Capture the cell that displays the provided text and extract its (x, y) central coordinate. 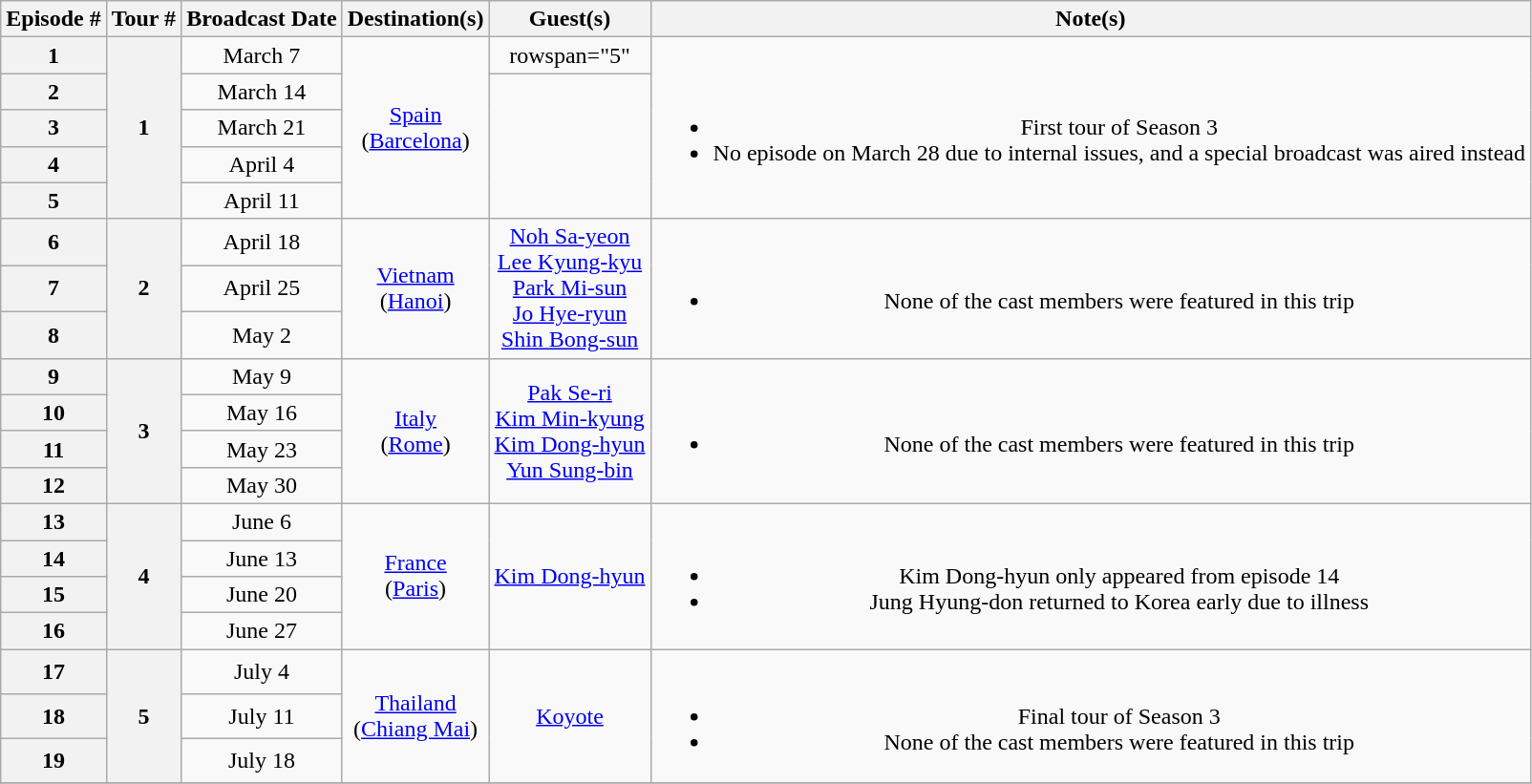
March 7 (262, 55)
Koyote (569, 716)
18 (53, 716)
rowspan="5" (569, 55)
May 16 (262, 413)
April 4 (262, 164)
March 14 (262, 92)
May 9 (262, 376)
17 (53, 672)
Broadcast Date (262, 19)
15 (53, 595)
19 (53, 760)
May 2 (262, 334)
Guest(s) (569, 19)
Spain(Barcelona) (415, 128)
March 21 (262, 128)
Thailand(Chiang Mai) (415, 716)
Note(s) (1091, 19)
6 (53, 243)
June 6 (262, 521)
June 27 (262, 631)
9 (53, 376)
Final tour of Season 3None of the cast members were featured in this trip (1091, 716)
July 11 (262, 716)
First tour of Season 3No episode on March 28 due to internal issues, and a special broadcast was aired instead (1091, 128)
France(Paris) (415, 576)
Destination(s) (415, 19)
10 (53, 413)
April 18 (262, 243)
Kim Dong-hyun (569, 576)
11 (53, 449)
13 (53, 521)
Episode # (53, 19)
Italy(Rome) (415, 431)
Noh Sa-yeonLee Kyung-kyuPark Mi-sunJo Hye-ryunShin Bong-sun (569, 288)
Vietnam(Hanoi) (415, 288)
Kim Dong-hyun only appeared from episode 14Jung Hyung-don returned to Korea early due to illness (1091, 576)
14 (53, 559)
Tour # (143, 19)
8 (53, 334)
May 23 (262, 449)
Pak Se-riKim Min-kyungKim Dong-hyunYun Sung-bin (569, 431)
June 20 (262, 595)
12 (53, 485)
May 30 (262, 485)
June 13 (262, 559)
7 (53, 288)
July 18 (262, 760)
July 4 (262, 672)
April 25 (262, 288)
April 11 (262, 201)
16 (53, 631)
